Determine the [x, y] coordinate at the center of the cell enclosing the given text.  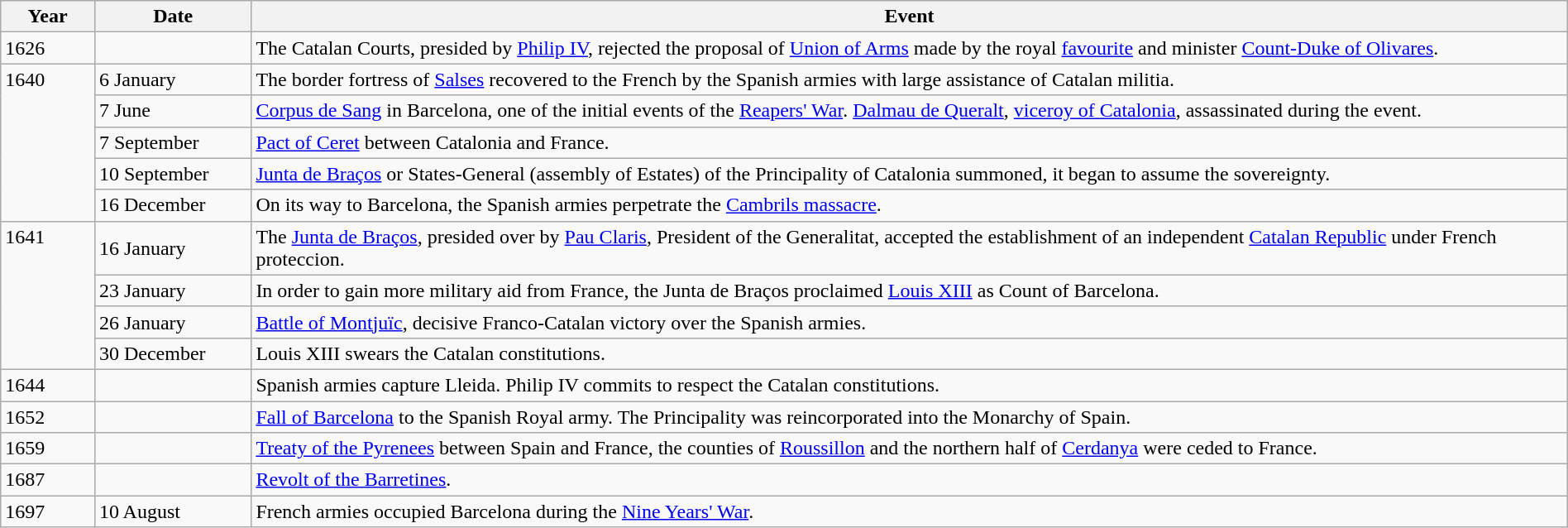
1652 [48, 416]
Event [910, 17]
7 September [172, 142]
30 December [172, 353]
The Catalan Courts, presided by Philip IV, rejected the proposal of Union of Arms made by the royal favourite and minister Count-Duke of Olivares. [910, 48]
Louis XIII swears the Catalan constitutions. [910, 353]
1644 [48, 385]
On its way to Barcelona, the Spanish armies perpetrate the Cambrils massacre. [910, 205]
Junta de Braços or States-General (assembly of Estates) of the Principality of Catalonia summoned, it began to assume the sovereignty. [910, 174]
1687 [48, 480]
23 January [172, 290]
10 August [172, 511]
Battle of Montjuïc, decisive Franco-Catalan victory over the Spanish armies. [910, 322]
16 December [172, 205]
Spanish armies capture Lleida. Philip IV commits to respect the Catalan constitutions. [910, 385]
Date [172, 17]
6 January [172, 79]
Revolt of the Barretines. [910, 480]
10 September [172, 174]
1640 [48, 142]
7 June [172, 111]
French armies occupied Barcelona during the Nine Years' War. [910, 511]
In order to gain more military aid from France, the Junta de Braços proclaimed Louis XIII as Count of Barcelona. [910, 290]
1697 [48, 511]
16 January [172, 248]
The border fortress of Salses recovered to the French by the Spanish armies with large assistance of Catalan militia. [910, 79]
Corpus de Sang in Barcelona, one of the initial events of the Reapers' War. Dalmau de Queralt, viceroy of Catalonia, assassinated during the event. [910, 111]
Fall of Barcelona to the Spanish Royal army. The Principality was reincorporated into the Monarchy of Spain. [910, 416]
Year [48, 17]
26 January [172, 322]
1659 [48, 449]
1641 [48, 295]
1626 [48, 48]
Pact of Ceret between Catalonia and France. [910, 142]
Treaty of the Pyrenees between Spain and France, the counties of Roussillon and the northern half of Cerdanya were ceded to France. [910, 449]
